From the cell containing the given text, extract its center point as [x, y] coordinate. 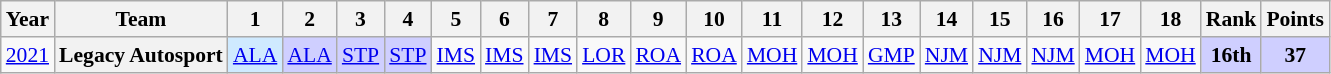
2 [309, 19]
9 [658, 19]
6 [504, 19]
16th [1232, 55]
2021 [28, 55]
14 [946, 19]
3 [360, 19]
Rank [1232, 19]
8 [604, 19]
13 [892, 19]
Points [1295, 19]
GMP [892, 55]
11 [772, 19]
37 [1295, 55]
16 [1052, 19]
Team [141, 19]
12 [832, 19]
17 [1110, 19]
4 [408, 19]
LOR [604, 55]
1 [255, 19]
10 [714, 19]
18 [1170, 19]
5 [456, 19]
7 [554, 19]
Legacy Autosport [141, 55]
15 [1000, 19]
Year [28, 19]
